From the cell containing the given text, extract its center point as [x, y] coordinate. 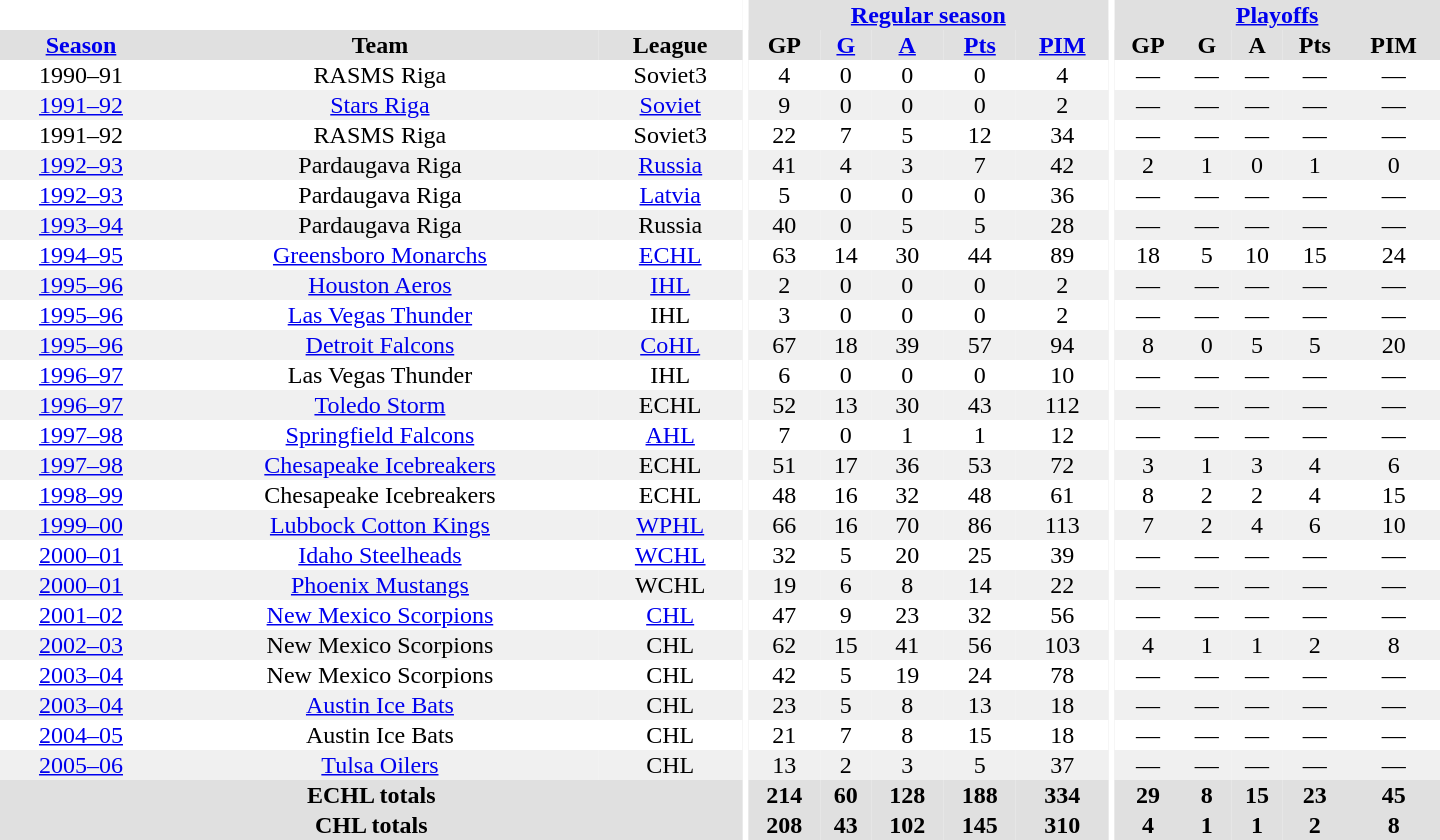
94 [1062, 345]
45 [1394, 795]
Detroit Falcons [380, 345]
34 [1062, 135]
40 [784, 225]
Season [81, 45]
214 [784, 795]
ECHL totals [371, 795]
1990–91 [81, 75]
Idaho Steelheads [380, 555]
102 [908, 825]
208 [784, 825]
113 [1062, 525]
Toledo Storm [380, 405]
52 [784, 405]
63 [784, 255]
37 [1062, 765]
25 [980, 555]
Stars Riga [380, 105]
310 [1062, 825]
72 [1062, 465]
47 [784, 615]
70 [908, 525]
1999–00 [81, 525]
57 [980, 345]
2004–05 [81, 735]
61 [1062, 495]
AHL [670, 435]
17 [846, 465]
Houston Aeros [380, 285]
CHL totals [371, 825]
2005–06 [81, 765]
86 [980, 525]
21 [784, 735]
44 [980, 255]
28 [1062, 225]
Latvia [670, 195]
Phoenix Mustangs [380, 585]
1998–99 [81, 495]
334 [1062, 795]
128 [908, 795]
89 [1062, 255]
78 [1062, 675]
CoHL [670, 345]
2001–02 [81, 615]
1993–94 [81, 225]
Regular season [928, 15]
29 [1148, 795]
Soviet [670, 105]
66 [784, 525]
WPHL [670, 525]
League [670, 45]
Team [380, 45]
67 [784, 345]
188 [980, 795]
112 [1062, 405]
2002–03 [81, 645]
Springfield Falcons [380, 435]
1994–95 [81, 255]
Playoffs [1277, 15]
145 [980, 825]
60 [846, 795]
Greensboro Monarchs [380, 255]
Tulsa Oilers [380, 765]
51 [784, 465]
53 [980, 465]
103 [1062, 645]
62 [784, 645]
Lubbock Cotton Kings [380, 525]
